Detect which cell encompasses the target text, then output its [X, Y] center coordinate. 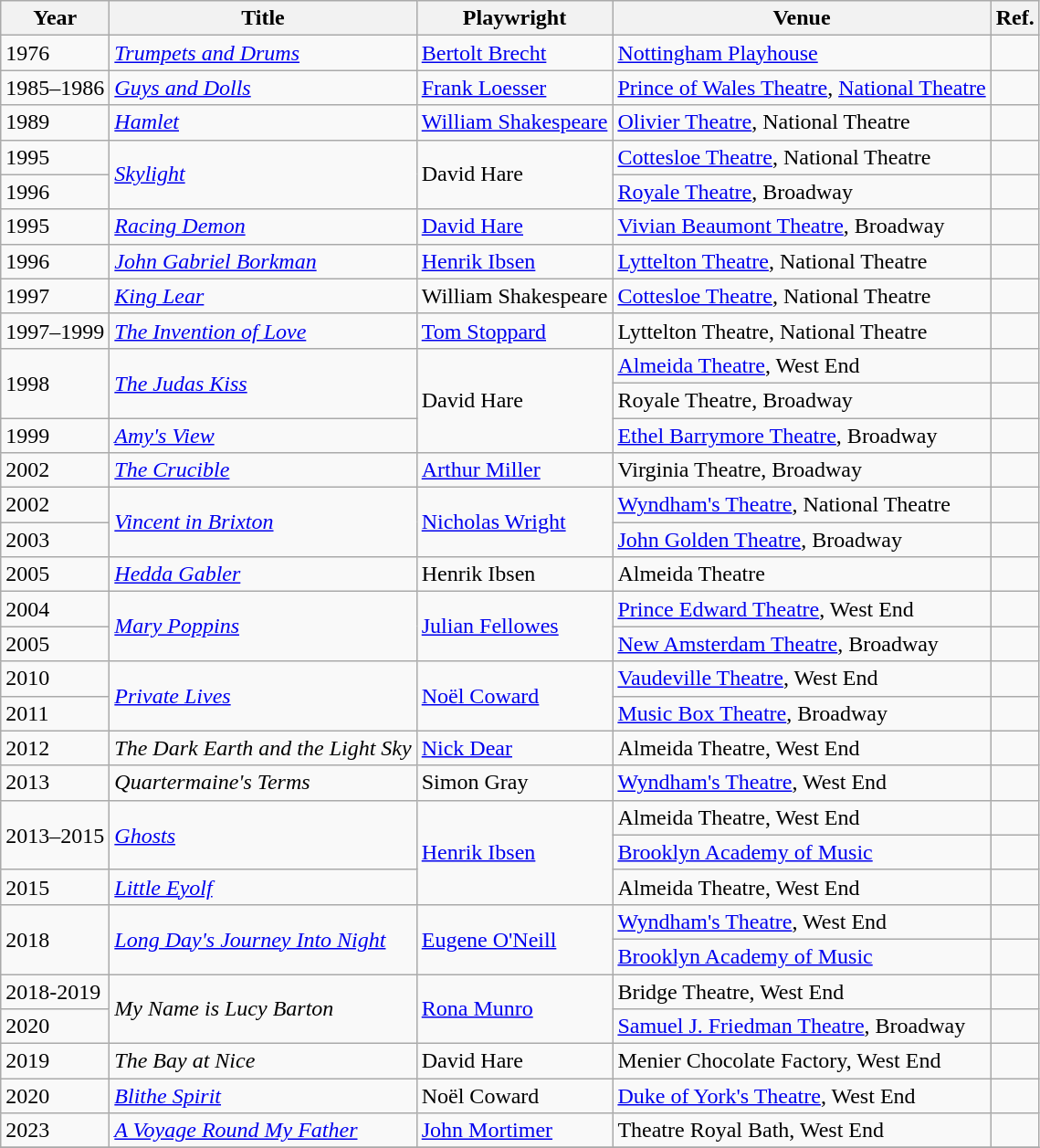
Ref. [1015, 18]
1989 [55, 122]
2011 [55, 713]
New Amsterdam Theatre, Broadway [802, 644]
Hamlet [263, 122]
The Judas Kiss [263, 383]
Ghosts [263, 835]
Quartermaine's Terms [263, 783]
Blithe Spirit [263, 1096]
Title [263, 18]
Playwright [515, 18]
Prince Edward Theatre, West End [802, 609]
2013 [55, 783]
1997–1999 [55, 331]
Nicholas Wright [515, 522]
King Lear [263, 296]
Bridge Theatre, West End [802, 991]
2019 [55, 1061]
Little Eyolf [263, 887]
Samuel J. Friedman Theatre, Broadway [802, 1027]
Simon Gray [515, 783]
Rona Munro [515, 1008]
2004 [55, 609]
Trumpets and Drums [263, 53]
Hedda Gabler [263, 574]
Mary Poppins [263, 627]
2015 [55, 887]
Nick Dear [515, 748]
1998 [55, 383]
Long Day's Journey Into Night [263, 939]
Tom Stoppard [515, 331]
2003 [55, 540]
Duke of York's Theatre, West End [802, 1096]
Venue [802, 18]
Private Lives [263, 696]
Guys and Dolls [263, 88]
Amy's View [263, 436]
The Crucible [263, 470]
1997 [55, 296]
2012 [55, 748]
Nottingham Playhouse [802, 53]
Vivian Beaumont Theatre, Broadway [802, 226]
Almeida Theatre [802, 574]
Music Box Theatre, Broadway [802, 713]
Vaudeville Theatre, West End [802, 679]
The Invention of Love [263, 331]
1999 [55, 436]
The Bay at Nice [263, 1061]
1985–1986 [55, 88]
John Golden Theatre, Broadway [802, 540]
Vincent in Brixton [263, 522]
1976 [55, 53]
A Voyage Round My Father [263, 1131]
Frank Loesser [515, 88]
2010 [55, 679]
John Gabriel Borkman [263, 261]
Prince of Wales Theatre, National Theatre [802, 88]
Virginia Theatre, Broadway [802, 470]
Year [55, 18]
Ethel Barrymore Theatre, Broadway [802, 436]
2023 [55, 1131]
Menier Chocolate Factory, West End [802, 1061]
Olivier Theatre, National Theatre [802, 122]
Theatre Royal Bath, West End [802, 1131]
2013–2015 [55, 835]
Skylight [263, 174]
My Name is Lucy Barton [263, 1008]
The Dark Earth and the Light Sky [263, 748]
John Mortimer [515, 1131]
Julian Fellowes [515, 627]
Eugene O'Neill [515, 939]
2018-2019 [55, 991]
Racing Demon [263, 226]
Bertolt Brecht [515, 53]
2018 [55, 939]
Wyndham's Theatre, National Theatre [802, 505]
Arthur Miller [515, 470]
